Return the [X, Y] coordinate for the center point of the cell that contains the specified text.  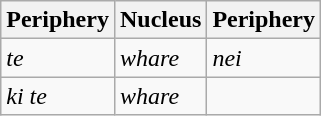
ki te [58, 96]
nei [264, 58]
Nucleus [160, 20]
te [58, 58]
